Scan for the cell matching the given text and deliver its [x, y] coordinate at center. 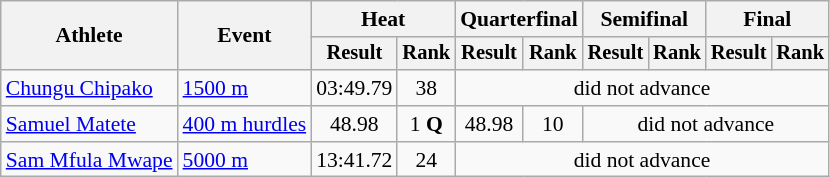
Heat [383, 19]
Event [245, 36]
Semifinal [644, 19]
Final [768, 19]
1 Q [426, 124]
1500 m [245, 88]
Chungu Chipako [90, 88]
03:49.79 [354, 88]
Quarterfinal [519, 19]
Samuel Matete [90, 124]
400 m hurdles [245, 124]
38 [426, 88]
Athlete [90, 36]
10 [553, 124]
